Output the [X, Y] coordinate of the center of the cell containing the given text.  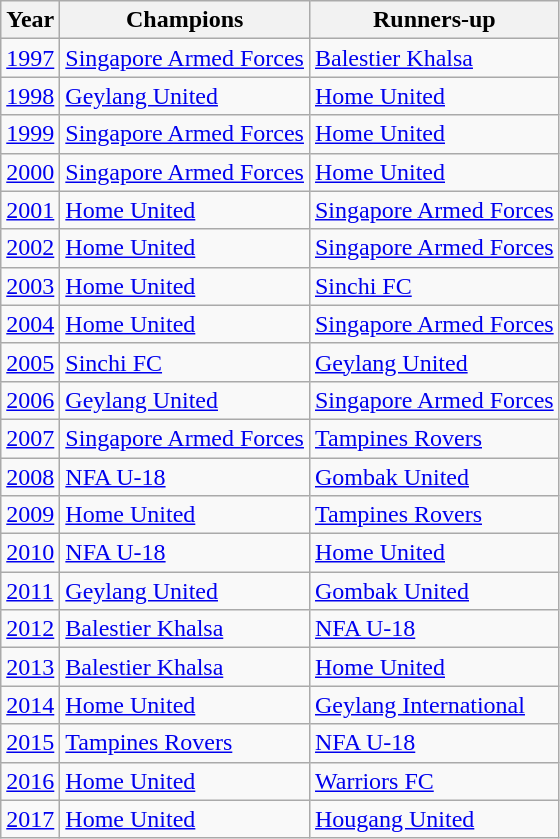
2000 [30, 172]
2013 [30, 667]
Year [30, 20]
2005 [30, 362]
2014 [30, 705]
Warriors FC [434, 781]
2011 [30, 591]
2004 [30, 324]
2009 [30, 515]
2008 [30, 477]
Geylang International [434, 705]
2003 [30, 286]
2002 [30, 248]
1997 [30, 58]
2016 [30, 781]
1998 [30, 96]
2017 [30, 819]
2010 [30, 553]
Runners-up [434, 20]
Hougang United [434, 819]
2001 [30, 210]
2007 [30, 438]
Champions [185, 20]
1999 [30, 134]
2012 [30, 629]
2006 [30, 400]
2015 [30, 743]
